Detect which cell encompasses the target text, then output its (x, y) center coordinate. 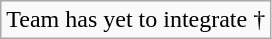
Team has yet to integrate † (136, 20)
